Identify which cell holds the provided text, then report its (X, Y) central coordinate. 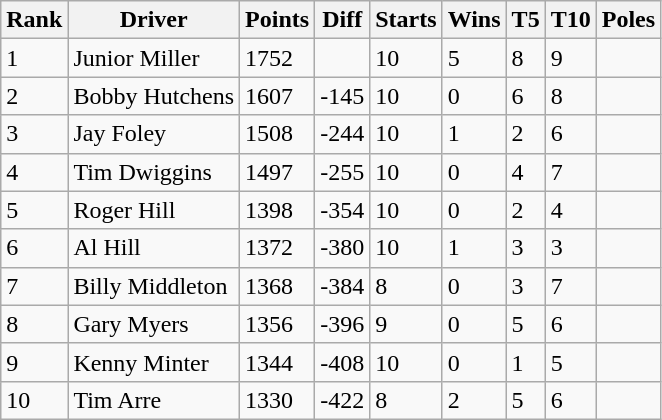
Tim Arre (154, 400)
Points (278, 20)
-422 (342, 400)
1497 (278, 172)
Diff (342, 20)
Tim Dwiggins (154, 172)
Billy Middleton (154, 286)
-255 (342, 172)
-396 (342, 324)
Wins (474, 20)
Rank (34, 20)
T5 (526, 20)
Kenny Minter (154, 362)
Starts (406, 20)
Jay Foley (154, 134)
-354 (342, 210)
1368 (278, 286)
-145 (342, 96)
1372 (278, 248)
1344 (278, 362)
T10 (570, 20)
1752 (278, 58)
Gary Myers (154, 324)
Poles (628, 20)
1330 (278, 400)
1356 (278, 324)
1607 (278, 96)
1508 (278, 134)
Roger Hill (154, 210)
-384 (342, 286)
-408 (342, 362)
Driver (154, 20)
Bobby Hutchens (154, 96)
Al Hill (154, 248)
Junior Miller (154, 58)
1398 (278, 210)
-244 (342, 134)
-380 (342, 248)
